Locate the cell with the specified text and output its (X, Y) center coordinate. 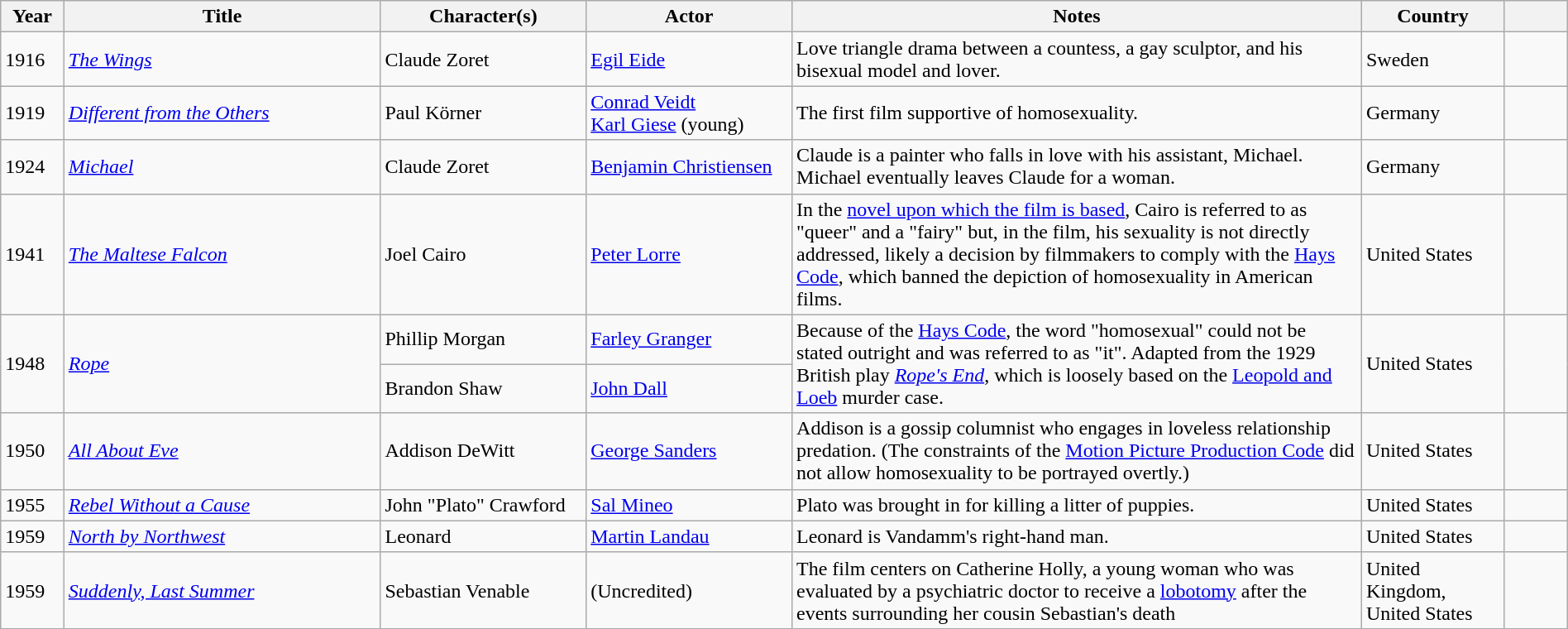
Suddenly, Last Summer (222, 590)
Conrad Veidt Karl Giese (young) (690, 113)
Martin Landau (690, 536)
The first film supportive of homosexuality. (1077, 113)
Love triangle drama between a countess, a gay sculptor, and his bisexual model and lover. (1077, 60)
Leonard is Vandamm's right-hand man. (1077, 536)
Egil Eide (690, 60)
(Uncredited) (690, 590)
All About Eve (222, 451)
1948 (33, 364)
Peter Lorre (690, 254)
1955 (33, 505)
Different from the Others (222, 113)
United Kingdom, United States (1432, 590)
Rebel Without a Cause (222, 505)
Country (1432, 17)
Joel Cairo (483, 254)
Farley Granger (690, 339)
Paul Körner (483, 113)
Claude is a painter who falls in love with his assistant, Michael. Michael eventually leaves Claude for a woman. (1077, 167)
John Dall (690, 389)
Sweden (1432, 60)
Addison DeWitt (483, 451)
1950 (33, 451)
Michael (222, 167)
Year (33, 17)
The Wings (222, 60)
Rope (222, 364)
Sebastian Venable (483, 590)
Sal Mineo (690, 505)
1919 (33, 113)
Phillip Morgan (483, 339)
The Maltese Falcon (222, 254)
North by Northwest (222, 536)
1941 (33, 254)
1916 (33, 60)
Notes (1077, 17)
George Sanders (690, 451)
Benjamin Christiensen (690, 167)
Title (222, 17)
Character(s) (483, 17)
Leonard (483, 536)
1924 (33, 167)
Plato was brought in for killing a litter of puppies. (1077, 505)
Brandon Shaw (483, 389)
Actor (690, 17)
John "Plato" Crawford (483, 505)
